For the text-containing cell, return its midpoint in [X, Y] coordinate format. 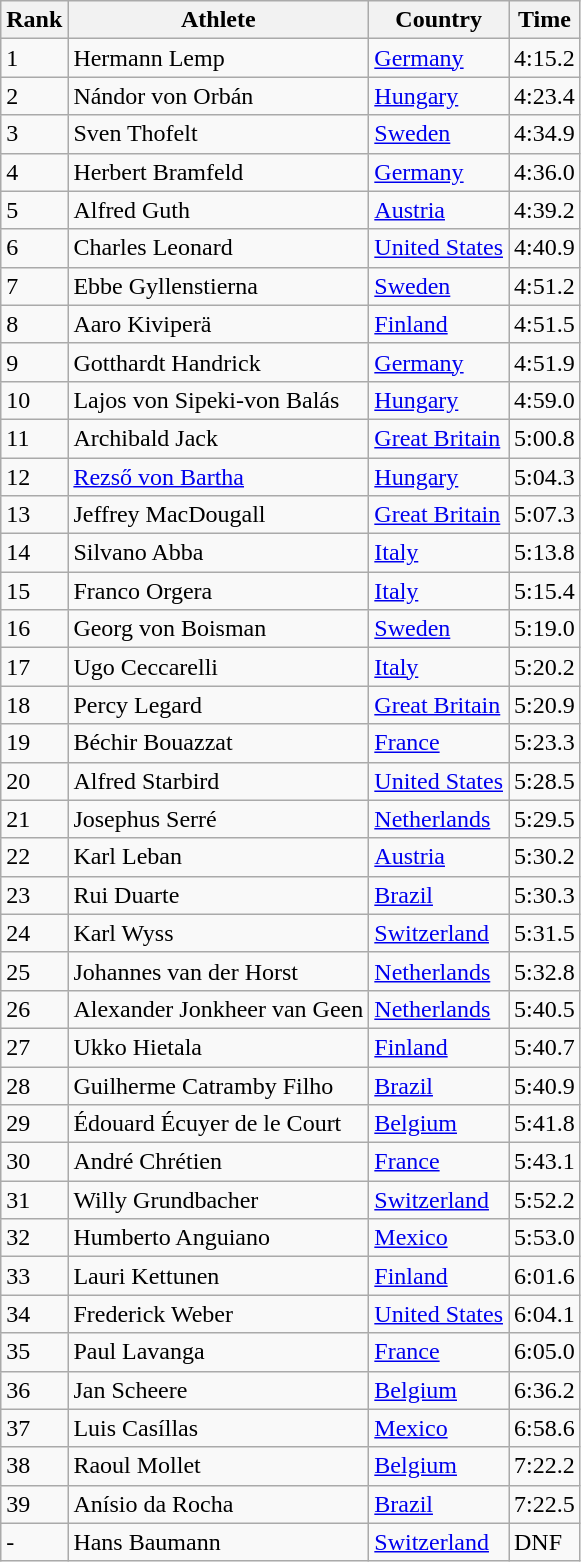
Ebbe Gyllenstierna [218, 286]
18 [34, 705]
5:40.5 [544, 1009]
- [34, 1542]
Lauri Kettunen [218, 1276]
6:01.6 [544, 1276]
Aaro Kiviperä [218, 324]
Hans Baumann [218, 1542]
Humberto Anguiano [218, 1238]
34 [34, 1314]
Guilherme Catramby Filho [218, 1085]
5:52.2 [544, 1200]
Lajos von Sipeki-von Balás [218, 400]
4:23.4 [544, 96]
6:04.1 [544, 1314]
4:51.5 [544, 324]
4:36.0 [544, 172]
5:40.7 [544, 1047]
5:30.3 [544, 895]
24 [34, 933]
1 [34, 58]
7:22.5 [544, 1504]
8 [34, 324]
Alexander Jonkheer van Geen [218, 1009]
5:31.5 [544, 933]
4 [34, 172]
22 [34, 857]
Franco Orgera [218, 591]
Paul Lavanga [218, 1352]
16 [34, 629]
35 [34, 1352]
2 [34, 96]
5:28.5 [544, 781]
Sven Thofelt [218, 134]
Herbert Bramfeld [218, 172]
5:20.2 [544, 667]
31 [34, 1200]
26 [34, 1009]
Jeffrey MacDougall [218, 515]
Alfred Guth [218, 210]
7:22.2 [544, 1466]
Josephus Serré [218, 819]
Karl Wyss [218, 933]
4:59.0 [544, 400]
38 [34, 1466]
Rezső von Bartha [218, 477]
27 [34, 1047]
Nándor von Orbán [218, 96]
Hermann Lemp [218, 58]
Willy Grundbacher [218, 1200]
5:43.1 [544, 1162]
Raoul Mollet [218, 1466]
Rank [34, 20]
5:19.0 [544, 629]
5:13.8 [544, 553]
Gotthardt Handrick [218, 362]
32 [34, 1238]
5:23.3 [544, 743]
9 [34, 362]
14 [34, 553]
Athlete [218, 20]
Karl Leban [218, 857]
Ugo Ceccarelli [218, 667]
39 [34, 1504]
Jan Scheere [218, 1390]
11 [34, 438]
DNF [544, 1542]
19 [34, 743]
6:05.0 [544, 1352]
Johannes van der Horst [218, 971]
Charles Leonard [218, 248]
5:40.9 [544, 1085]
33 [34, 1276]
6:58.6 [544, 1428]
5:30.2 [544, 857]
10 [34, 400]
5:41.8 [544, 1124]
30 [34, 1162]
5:15.4 [544, 591]
5:53.0 [544, 1238]
12 [34, 477]
6 [34, 248]
13 [34, 515]
20 [34, 781]
Édouard Écuyer de le Court [218, 1124]
29 [34, 1124]
Time [544, 20]
Frederick Weber [218, 1314]
Luis Casíllas [218, 1428]
36 [34, 1390]
5:04.3 [544, 477]
23 [34, 895]
4:39.2 [544, 210]
Silvano Abba [218, 553]
5:32.8 [544, 971]
21 [34, 819]
Ukko Hietala [218, 1047]
5:07.3 [544, 515]
Country [439, 20]
4:15.2 [544, 58]
3 [34, 134]
17 [34, 667]
Anísio da Rocha [218, 1504]
5:20.9 [544, 705]
37 [34, 1428]
5:00.8 [544, 438]
Alfred Starbird [218, 781]
15 [34, 591]
Archibald Jack [218, 438]
Rui Duarte [218, 895]
André Chrétien [218, 1162]
6:36.2 [544, 1390]
7 [34, 286]
Percy Legard [218, 705]
5:29.5 [544, 819]
4:51.2 [544, 286]
Georg von Boisman [218, 629]
28 [34, 1085]
4:40.9 [544, 248]
25 [34, 971]
4:34.9 [544, 134]
4:51.9 [544, 362]
5 [34, 210]
Béchir Bouazzat [218, 743]
